Scan for the cell matching the given text and deliver its (x, y) coordinate at center. 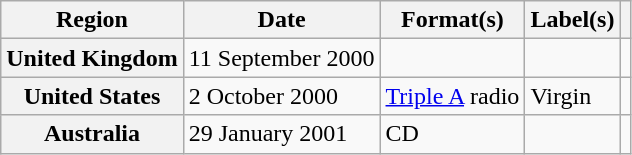
United States (92, 96)
Triple A radio (452, 96)
Format(s) (452, 20)
11 September 2000 (282, 58)
Label(s) (572, 20)
Date (282, 20)
CD (452, 134)
Virgin (572, 96)
29 January 2001 (282, 134)
Region (92, 20)
Australia (92, 134)
United Kingdom (92, 58)
2 October 2000 (282, 96)
